Extract the (X, Y) coordinate from the center of the cell holding the provided text.  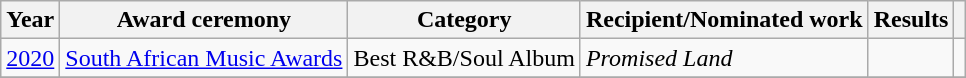
Award ceremony (204, 20)
Promised Land (724, 58)
South African Music Awards (204, 58)
Year (30, 20)
Results (911, 20)
2020 (30, 58)
Category (464, 20)
Best R&B/Soul Album (464, 58)
Recipient/Nominated work (724, 20)
